Locate the cell with the specified text and output its (X, Y) center coordinate. 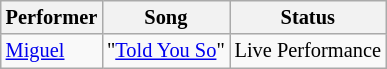
Song (166, 17)
"Told You So" (166, 51)
Live Performance (308, 51)
Miguel (52, 51)
Status (308, 17)
Performer (52, 17)
